Pinpoint the cell where the given text exists, returning its [X, Y] midpoint coordinate. 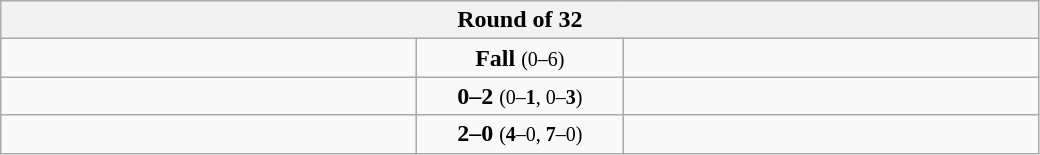
Round of 32 [520, 20]
Fall (0–6) [520, 58]
2–0 (4–0, 7–0) [520, 134]
0–2 (0–1, 0–3) [520, 96]
